Capture the cell that displays the provided text and extract its (X, Y) central coordinate. 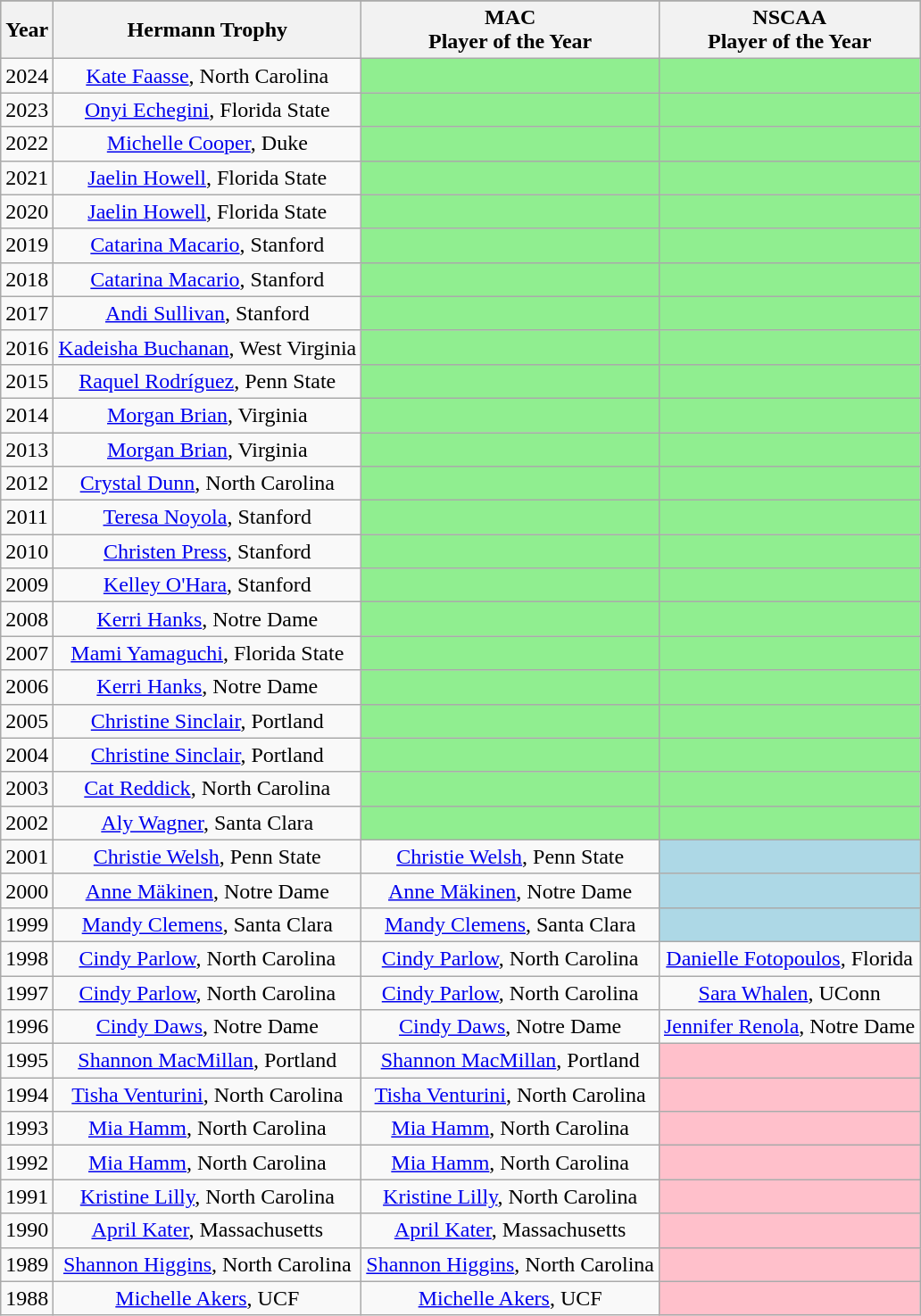
2024 (27, 76)
1997 (27, 993)
1994 (27, 1095)
1995 (27, 1061)
2006 (27, 687)
1992 (27, 1163)
2022 (27, 144)
Cat Reddick, North Carolina (207, 789)
1998 (27, 958)
Andi Sullivan, Stanford (207, 313)
MACPlayer of the Year (510, 30)
Sara Whalen, UConn (789, 993)
2017 (27, 313)
2007 (27, 653)
Raquel Rodríguez, Penn State (207, 381)
2011 (27, 517)
Danielle Fotopoulos, Florida (789, 958)
2020 (27, 211)
1991 (27, 1196)
1993 (27, 1129)
NSCAAPlayer of the Year (789, 30)
2010 (27, 551)
2018 (27, 279)
Kate Faasse, North Carolina (207, 76)
Mami Yamaguchi, Florida State (207, 653)
2013 (27, 449)
2019 (27, 245)
2003 (27, 789)
1996 (27, 1027)
2001 (27, 857)
2014 (27, 415)
2005 (27, 721)
1999 (27, 924)
2012 (27, 484)
Teresa Noyola, Stanford (207, 517)
Hermann Trophy (207, 30)
2016 (27, 347)
2002 (27, 823)
2004 (27, 755)
Aly Wagner, Santa Clara (207, 823)
2015 (27, 381)
1989 (27, 1264)
2021 (27, 178)
Kadeisha Buchanan, West Virginia (207, 347)
Christen Press, Stanford (207, 551)
Kelley O'Hara, Stanford (207, 585)
Crystal Dunn, North Carolina (207, 484)
Year (27, 30)
Onyi Echegini, Florida State (207, 110)
1988 (27, 1298)
Jennifer Renola, Notre Dame (789, 1027)
2000 (27, 890)
2008 (27, 619)
2023 (27, 110)
1990 (27, 1230)
2009 (27, 585)
Michelle Cooper, Duke (207, 144)
